Provide the [X, Y] coordinate of the cell's center where the given text is located.  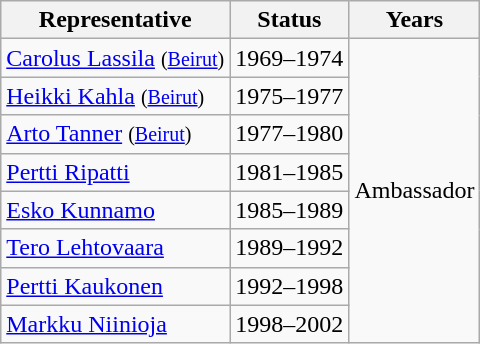
Pertti Kaukonen [116, 286]
Carolus Lassila (Beirut) [116, 58]
1992–1998 [290, 286]
1998–2002 [290, 324]
1989–1992 [290, 248]
1975–1977 [290, 96]
Representative [116, 20]
Status [290, 20]
1977–1980 [290, 134]
1981–1985 [290, 172]
1985–1989 [290, 210]
Ambassador [414, 191]
Heikki Kahla (Beirut) [116, 96]
Pertti Ripatti [116, 172]
Esko Kunnamo [116, 210]
Markku Niinioja [116, 324]
1969–1974 [290, 58]
Tero Lehtovaara [116, 248]
Years [414, 20]
Arto Tanner (Beirut) [116, 134]
